Capture the cell that displays the provided text and extract its (x, y) central coordinate. 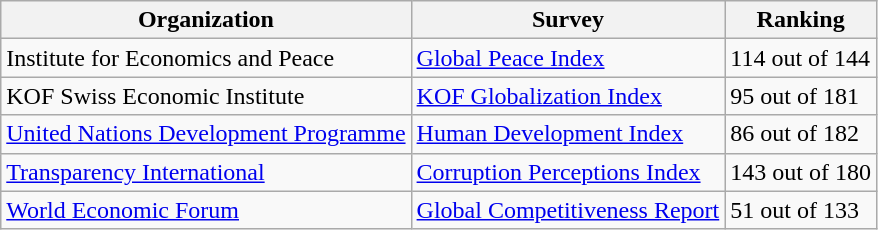
Global Competitiveness Report (568, 210)
Survey (568, 20)
Human Development Index (568, 134)
86 out of 182 (801, 134)
Ranking (801, 20)
United Nations Development Programme (206, 134)
114 out of 144 (801, 58)
Institute for Economics and Peace (206, 58)
Global Peace Index (568, 58)
143 out of 180 (801, 172)
95 out of 181 (801, 96)
51 out of 133 (801, 210)
Corruption Perceptions Index (568, 172)
KOF Globalization Index (568, 96)
KOF Swiss Economic Institute (206, 96)
Organization (206, 20)
Transparency International (206, 172)
World Economic Forum (206, 210)
